Provide the [X, Y] coordinate of the cell's center where the given text is located.  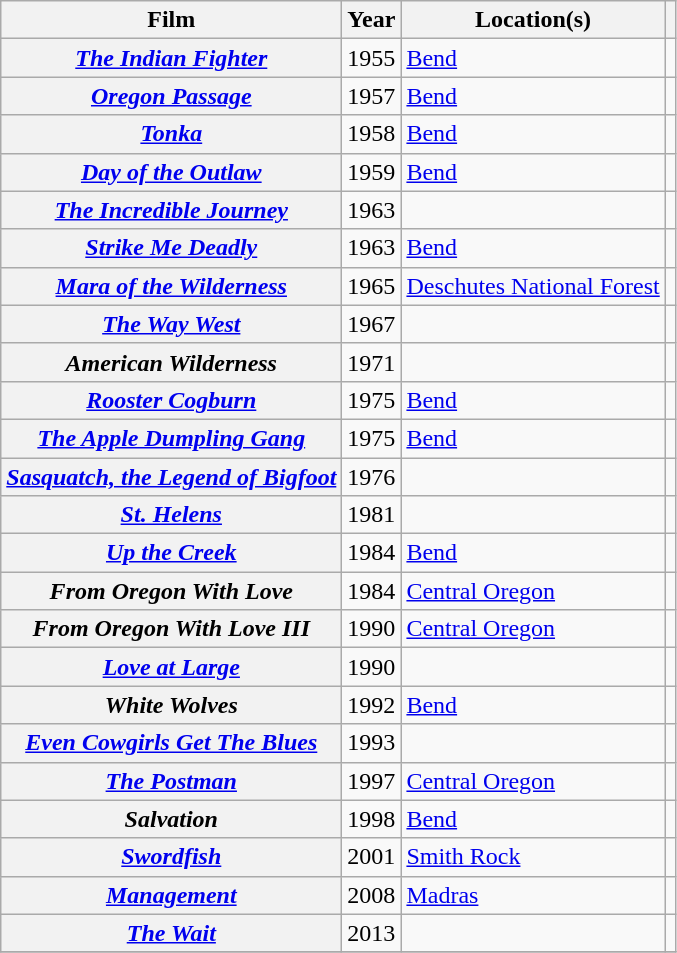
Sasquatch, the Legend of Bigfoot [172, 477]
1992 [372, 705]
Oregon Passage [172, 96]
Love at Large [172, 667]
Strike Me Deadly [172, 248]
Up the Creek [172, 553]
1958 [372, 134]
Swordfish [172, 857]
American Wilderness [172, 362]
Tonka [172, 134]
Mara of the Wilderness [172, 286]
2013 [372, 933]
The Incredible Journey [172, 210]
Even Cowgirls Get The Blues [172, 743]
1976 [372, 477]
Deschutes National Forest [533, 286]
From Oregon With Love [172, 591]
The Wait [172, 933]
Management [172, 895]
Year [372, 20]
1993 [372, 743]
1955 [372, 58]
1959 [372, 172]
The Way West [172, 324]
The Indian Fighter [172, 58]
Rooster Cogburn [172, 400]
2001 [372, 857]
1965 [372, 286]
Salvation [172, 819]
The Apple Dumpling Gang [172, 438]
Film [172, 20]
The Postman [172, 781]
1997 [372, 781]
1971 [372, 362]
1998 [372, 819]
St. Helens [172, 515]
2008 [372, 895]
Day of the Outlaw [172, 172]
1957 [372, 96]
From Oregon With Love III [172, 629]
1967 [372, 324]
Madras [533, 895]
1981 [372, 515]
Smith Rock [533, 857]
Location(s) [533, 20]
White Wolves [172, 705]
